Provide the [x, y] coordinate of the cell's center where the given text is located.  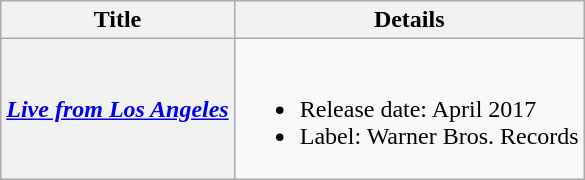
Live from Los Angeles [118, 109]
Details [409, 20]
Title [118, 20]
Release date: April 2017Label: Warner Bros. Records [409, 109]
